From the cell containing the given text, extract its center point as (X, Y) coordinate. 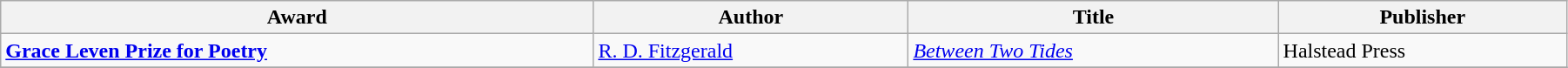
Publisher (1422, 17)
Award (298, 17)
Between Two Tides (1093, 51)
Grace Leven Prize for Poetry (298, 51)
Halstead Press (1422, 51)
Author (751, 17)
Title (1093, 17)
R. D. Fitzgerald (751, 51)
